For the text-containing cell, return its midpoint in (x, y) coordinate format. 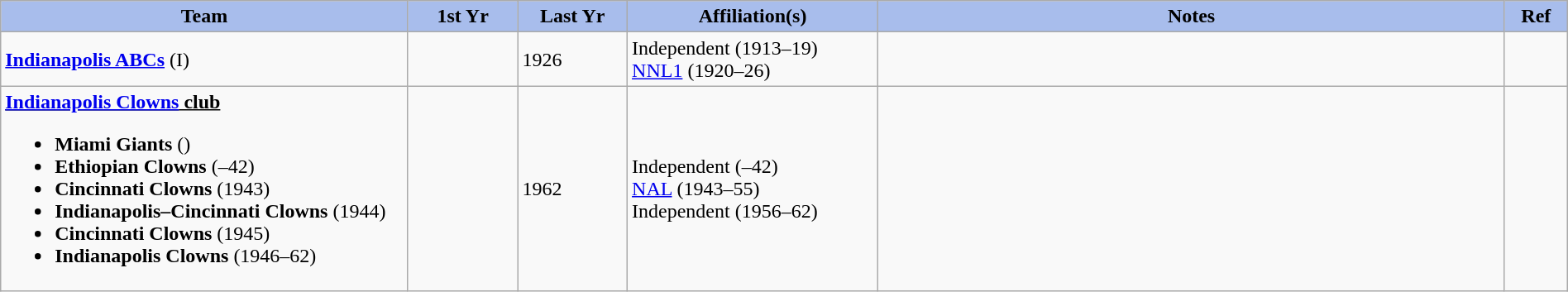
Independent (–42)NAL (1943–55)Independent (1956–62) (753, 189)
Notes (1192, 17)
1st Yr (463, 17)
Team (205, 17)
Affiliation(s) (753, 17)
1926 (572, 60)
1962 (572, 189)
Independent (1913–19)NNL1 (1920–26) (753, 60)
Ref (1536, 17)
Indianapolis ABCs (I) (205, 60)
Last Yr (572, 17)
